Pinpoint the cell where the given text exists, returning its (X, Y) midpoint coordinate. 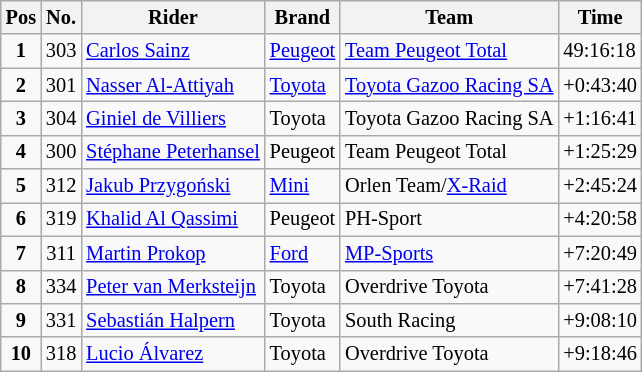
2 (21, 85)
49:16:18 (600, 51)
Rider (172, 17)
334 (61, 287)
Ford (302, 253)
318 (61, 354)
Khalid Al Qassimi (172, 219)
8 (21, 287)
Lucio Álvarez (172, 354)
Team (449, 17)
Peter van Merksteijn (172, 287)
303 (61, 51)
9 (21, 320)
PH-Sport (449, 219)
304 (61, 118)
300 (61, 152)
10 (21, 354)
301 (61, 85)
+9:18:46 (600, 354)
Mini (302, 186)
+7:41:28 (600, 287)
Martin Prokop (172, 253)
+0:43:40 (600, 85)
311 (61, 253)
Orlen Team/X-Raid (449, 186)
Pos (21, 17)
MP-Sports (449, 253)
South Racing (449, 320)
+9:08:10 (600, 320)
6 (21, 219)
Stéphane Peterhansel (172, 152)
Carlos Sainz (172, 51)
319 (61, 219)
312 (61, 186)
Brand (302, 17)
331 (61, 320)
+7:20:49 (600, 253)
1 (21, 51)
3 (21, 118)
4 (21, 152)
5 (21, 186)
+2:45:24 (600, 186)
7 (21, 253)
+1:25:29 (600, 152)
Sebastián Halpern (172, 320)
Nasser Al-Attiyah (172, 85)
+1:16:41 (600, 118)
Jakub Przygoński (172, 186)
Giniel de Villiers (172, 118)
No. (61, 17)
Time (600, 17)
+4:20:58 (600, 219)
